From the cell containing the given text, extract its center point as [X, Y] coordinate. 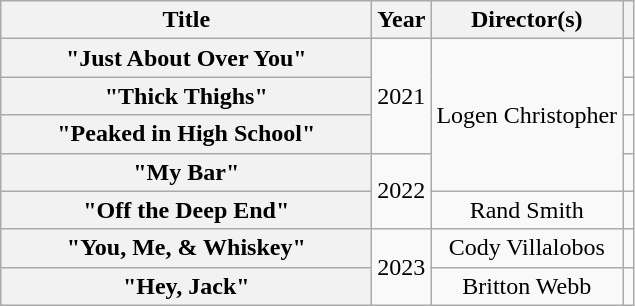
Britton Webb [527, 286]
"My Bar" [186, 172]
"Peaked in High School" [186, 134]
"Thick Thighs" [186, 96]
"You, Me, & Whiskey" [186, 248]
Year [402, 20]
"Off the Deep End" [186, 210]
Cody Villalobos [527, 248]
2021 [402, 96]
"Hey, Jack" [186, 286]
2023 [402, 267]
Director(s) [527, 20]
Logen Christopher [527, 115]
2022 [402, 191]
Title [186, 20]
"Just About Over You" [186, 58]
Rand Smith [527, 210]
